Search for the cell housing the specified text and yield its [x, y] center coordinate. 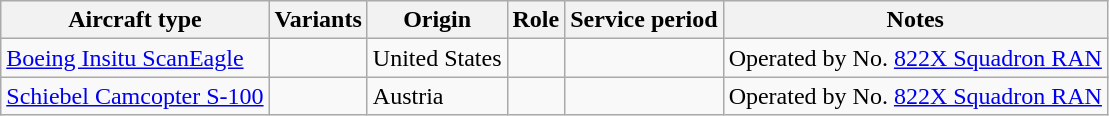
Origin [437, 20]
Role [536, 20]
Variants [318, 20]
Schiebel Camcopter S-100 [135, 96]
Boeing Insitu ScanEagle [135, 58]
Notes [915, 20]
Service period [644, 20]
Aircraft type [135, 20]
United States [437, 58]
Austria [437, 96]
